Determine the [X, Y] coordinate at the center of the cell enclosing the given text.  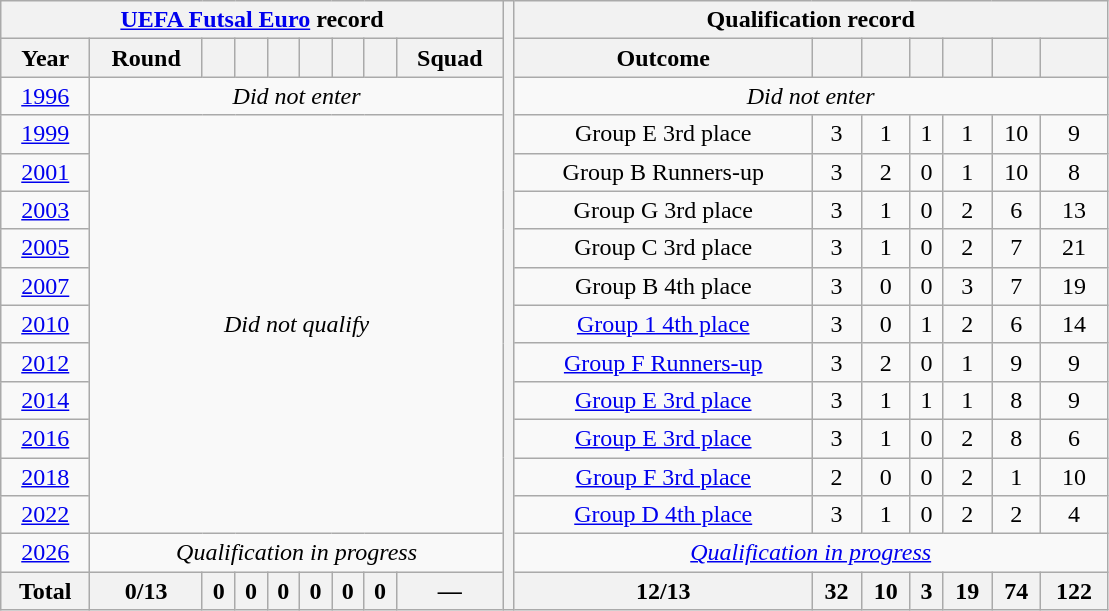
2026 [46, 553]
Squad [450, 58]
4 [1074, 515]
2003 [46, 210]
74 [1016, 591]
Year [46, 58]
2010 [46, 324]
Outcome [663, 58]
UEFA Futsal Euro record [252, 20]
Group F 3rd place [663, 477]
1996 [46, 96]
13 [1074, 210]
Group B Runners-up [663, 172]
12/13 [663, 591]
0/13 [146, 591]
2022 [46, 515]
21 [1074, 248]
2005 [46, 248]
2012 [46, 362]
Group C 3rd place [663, 248]
Did not qualify [297, 324]
2016 [46, 438]
2007 [46, 286]
32 [836, 591]
2014 [46, 400]
Group 1 4th place [663, 324]
— [450, 591]
Group G 3rd place [663, 210]
1999 [46, 134]
Total [46, 591]
Group D 4th place [663, 515]
2018 [46, 477]
2001 [46, 172]
Group F Runners-up [663, 362]
Round [146, 58]
Group B 4th place [663, 286]
122 [1074, 591]
14 [1074, 324]
Qualification record [810, 20]
